Identify which cell holds the provided text, then report its (X, Y) central coordinate. 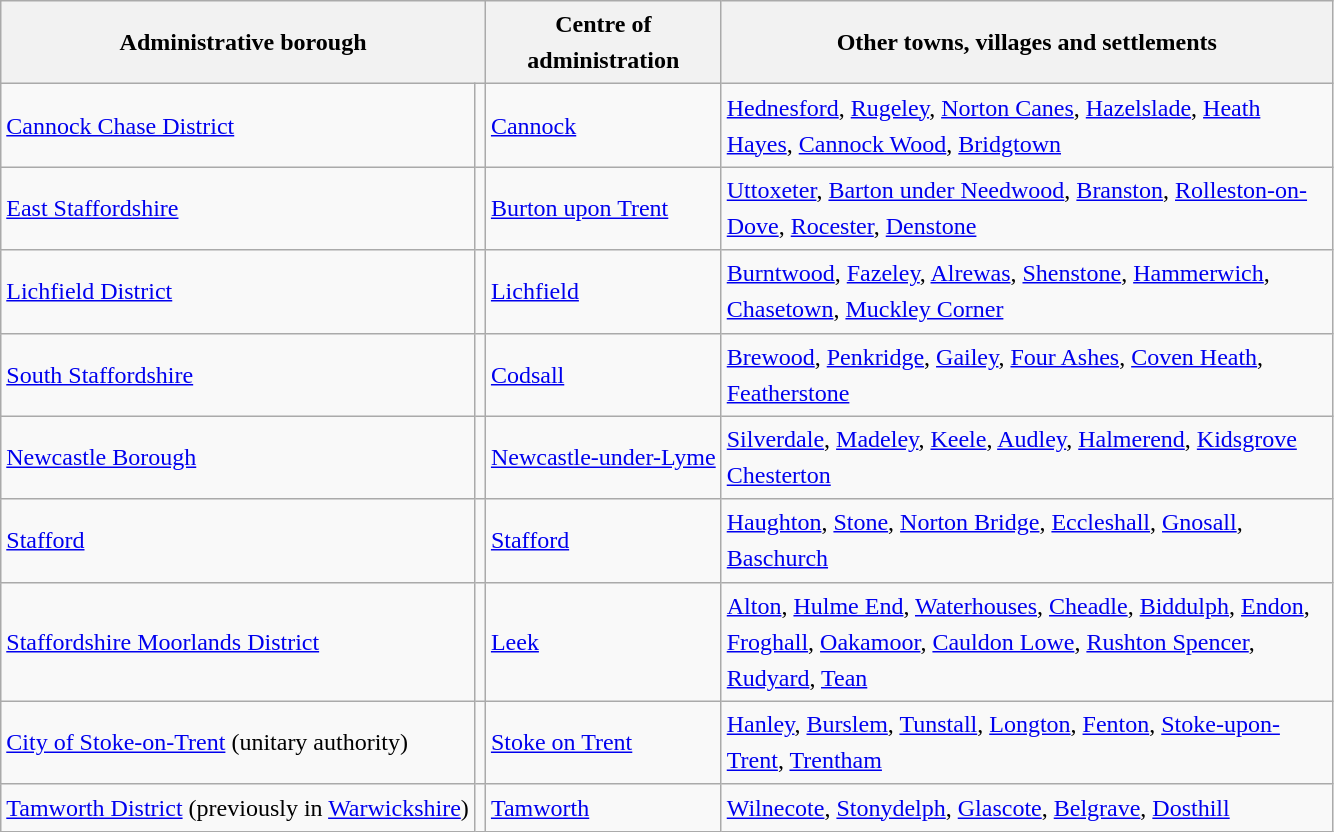
Cannock (603, 126)
Leek (603, 642)
Stoke on Trent (603, 742)
Lichfield (603, 292)
Newcastle-under-Lyme (603, 458)
Wilnecote, Stonydelph, Glascote, Belgrave, Dosthill (1026, 808)
Staffordshire Moorlands District (238, 642)
Alton, Hulme End, Waterhouses, Cheadle, Biddulph, Endon, Froghall, Oakamoor, Cauldon Lowe, Rushton Spencer, Rudyard, Tean (1026, 642)
East Staffordshire (238, 208)
Brewood, Penkridge, Gailey, Four Ashes, Coven Heath, Featherstone (1026, 374)
Haughton, Stone, Norton Bridge, Eccleshall, Gnosall, Baschurch (1026, 540)
Administrative borough (244, 42)
Other towns, villages and settlements (1026, 42)
Burton upon Trent (603, 208)
Codsall (603, 374)
Newcastle Borough (238, 458)
Hednesford, Rugeley, Norton Canes, Hazelslade, Heath Hayes, Cannock Wood, Bridgtown (1026, 126)
South Staffordshire (238, 374)
Centre ofadministration (603, 42)
Cannock Chase District (238, 126)
Burntwood, Fazeley, Alrewas, Shenstone, Hammerwich, Chasetown, Muckley Corner (1026, 292)
Silverdale, Madeley, Keele, Audley, Halmerend, Kidsgrove Chesterton (1026, 458)
City of Stoke-on-Trent (unitary authority) (238, 742)
Lichfield District (238, 292)
Tamworth District (previously in Warwickshire) (238, 808)
Uttoxeter, Barton under Needwood, Branston, Rolleston-on-Dove, Rocester, Denstone (1026, 208)
Tamworth (603, 808)
Hanley, Burslem, Tunstall, Longton, Fenton, Stoke-upon-Trent, Trentham (1026, 742)
